Return the (X, Y) coordinate for the center point of the cell that contains the specified text.  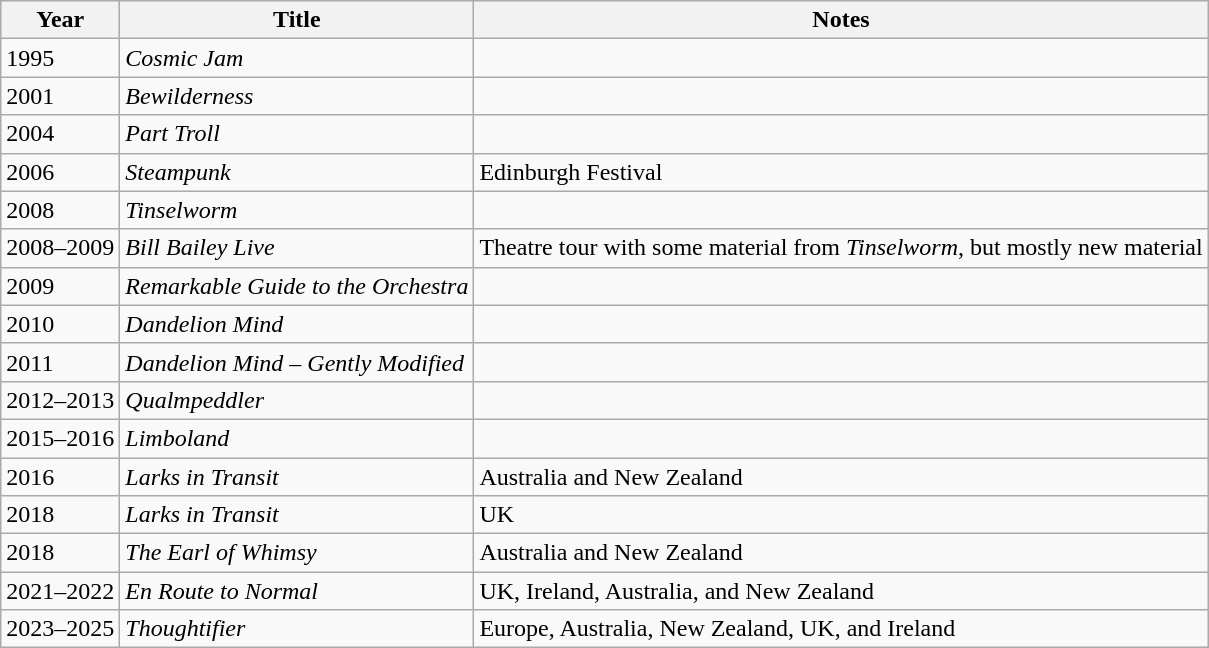
2016 (60, 477)
2012–2013 (60, 400)
Title (297, 20)
2004 (60, 134)
2011 (60, 362)
Dandelion Mind (297, 324)
Dandelion Mind – Gently Modified (297, 362)
Qualmpeddler (297, 400)
2021–2022 (60, 591)
En Route to Normal (297, 591)
Edinburgh Festival (841, 172)
UK, Ireland, Australia, and New Zealand (841, 591)
The Earl of Whimsy (297, 553)
2006 (60, 172)
Tinselworm (297, 210)
Notes (841, 20)
2001 (60, 96)
2008–2009 (60, 248)
Remarkable Guide to the Orchestra (297, 286)
UK (841, 515)
2015–2016 (60, 438)
2023–2025 (60, 629)
Cosmic Jam (297, 58)
Part Troll (297, 134)
Year (60, 20)
Limboland (297, 438)
1995 (60, 58)
Europe, Australia, New Zealand, UK, and Ireland (841, 629)
2010 (60, 324)
Theatre tour with some material from Tinselworm, but mostly new material (841, 248)
Thoughtifier (297, 629)
2009 (60, 286)
Bill Bailey Live (297, 248)
2008 (60, 210)
Steampunk (297, 172)
Bewilderness (297, 96)
